Output the [x, y] coordinate of the center of the cell containing the given text.  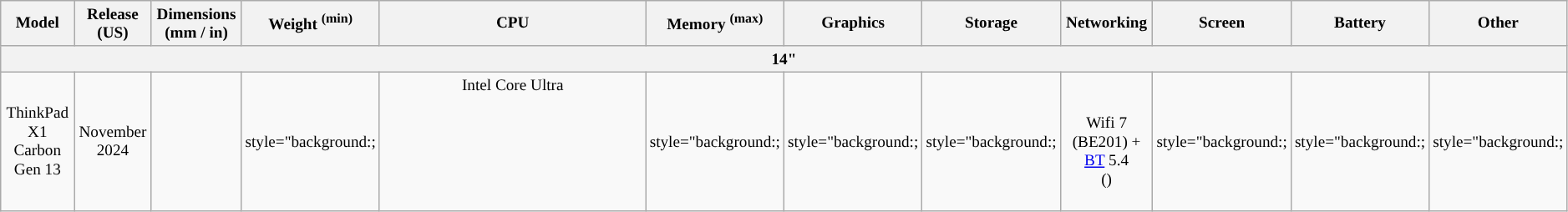
ThinkPad X1 Carbon Gen 13 [38, 142]
Networking [1106, 23]
Other [1499, 23]
Intel Core Ultra [513, 142]
Release (US) [113, 23]
CPU [513, 23]
Battery [1360, 23]
November 2024 [113, 142]
Graphics [852, 23]
Memory (max) [715, 23]
14" [784, 59]
Dimensions (mm / in) [196, 23]
Screen [1221, 23]
Wifi 7 (BE201) + BT 5.4 () [1106, 142]
Weight (min) [311, 23]
Model [38, 23]
Storage [991, 23]
